Scan for the cell matching the given text and deliver its (x, y) coordinate at center. 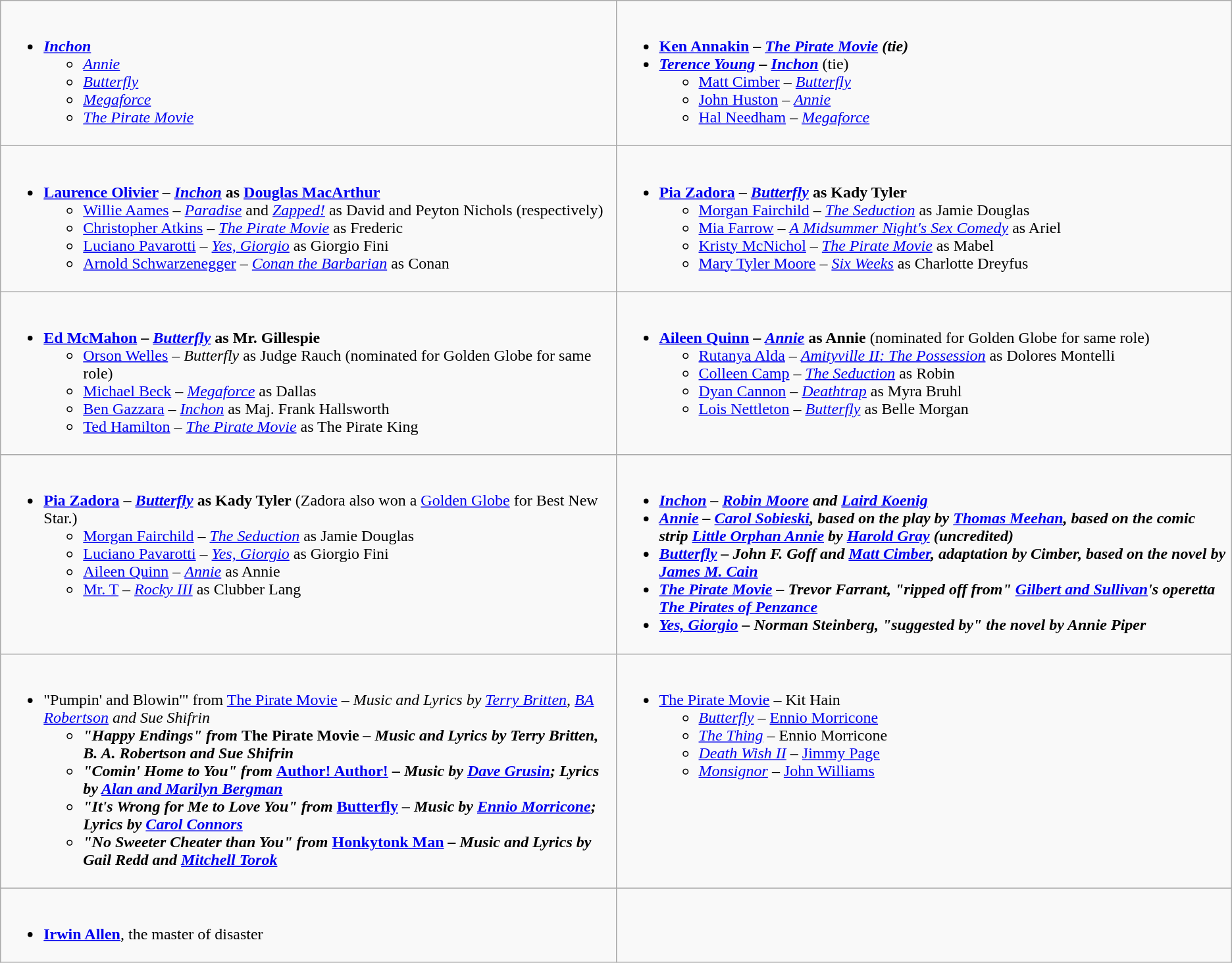
InchonAnnieButterflyMegaforceThe Pirate Movie (308, 74)
The Pirate Movie – Kit HainButterfly – Ennio MorriconeThe Thing – Ennio MorriconeDeath Wish II – Jimmy PageMonsignor – John Williams (924, 771)
Ken Annakin – The Pirate Movie (tie)Terence Young – Inchon (tie)Matt Cimber – ButterflyJohn Huston – AnnieHal Needham – Megaforce (924, 74)
Irwin Allen, the master of disaster (308, 925)
